Detect which cell encompasses the target text, then output its (x, y) center coordinate. 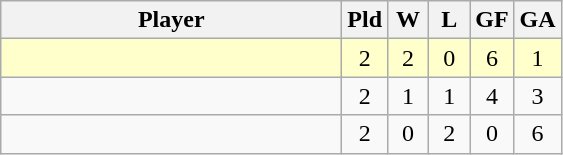
GA (538, 20)
Player (172, 20)
L (450, 20)
W (408, 20)
3 (538, 96)
Pld (365, 20)
GF (492, 20)
4 (492, 96)
